Provide the [X, Y] coordinate of the cell's center where the given text is located.  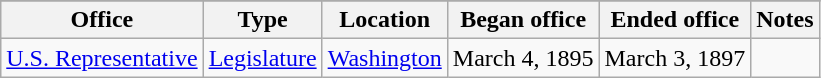
Began office [523, 20]
U.S. Representative [102, 58]
March 4, 1895 [523, 58]
Office [102, 20]
Notes [785, 20]
Ended office [675, 20]
March 3, 1897 [675, 58]
Type [262, 20]
Location [384, 20]
Washington [384, 58]
Legislature [262, 58]
